Find where the given text appears and provide that cell's center as (X, Y) coordinate. 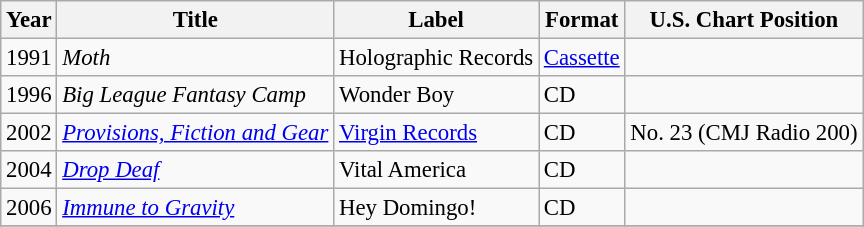
Title (196, 20)
Big League Fantasy Camp (196, 95)
Format (582, 20)
Holographic Records (436, 58)
2004 (29, 170)
Label (436, 20)
Vital America (436, 170)
Year (29, 20)
Virgin Records (436, 133)
Cassette (582, 58)
Provisions, Fiction and Gear (196, 133)
No. 23 (CMJ Radio 200) (744, 133)
2002 (29, 133)
Moth (196, 58)
1991 (29, 58)
Hey Domingo! (436, 208)
U.S. Chart Position (744, 20)
Drop Deaf (196, 170)
Wonder Boy (436, 95)
Immune to Gravity (196, 208)
2006 (29, 208)
1996 (29, 95)
